For the text-containing cell, return its midpoint in [X, Y] coordinate format. 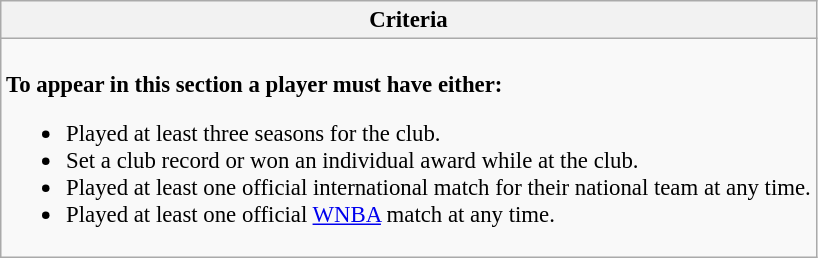
Criteria [408, 20]
